Search for the cell housing the specified text and yield its (X, Y) center coordinate. 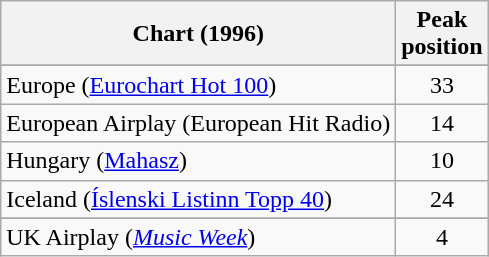
Hungary (Mahasz) (198, 161)
24 (442, 199)
Iceland (Íslenski Listinn Topp 40) (198, 199)
Chart (1996) (198, 34)
UK Airplay (Music Week) (198, 237)
European Airplay (European Hit Radio) (198, 123)
33 (442, 85)
14 (442, 123)
Peakposition (442, 34)
10 (442, 161)
4 (442, 237)
Europe (Eurochart Hot 100) (198, 85)
